Scan for the cell matching the given text and deliver its [x, y] coordinate at center. 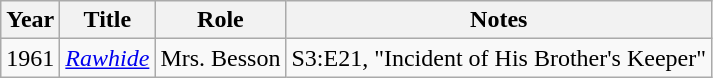
Rawhide [108, 58]
1961 [30, 58]
Title [108, 20]
Role [220, 20]
S3:E21, "Incident of His Brother's Keeper" [499, 58]
Year [30, 20]
Mrs. Besson [220, 58]
Notes [499, 20]
